For the text-containing cell, return its midpoint in (X, Y) coordinate format. 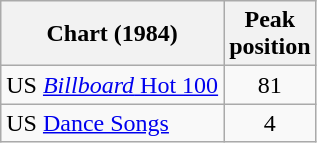
Peakposition (270, 34)
4 (270, 123)
US Dance Songs (112, 123)
US Billboard Hot 100 (112, 85)
Chart (1984) (112, 34)
81 (270, 85)
